Detect which cell encompasses the target text, then output its (x, y) center coordinate. 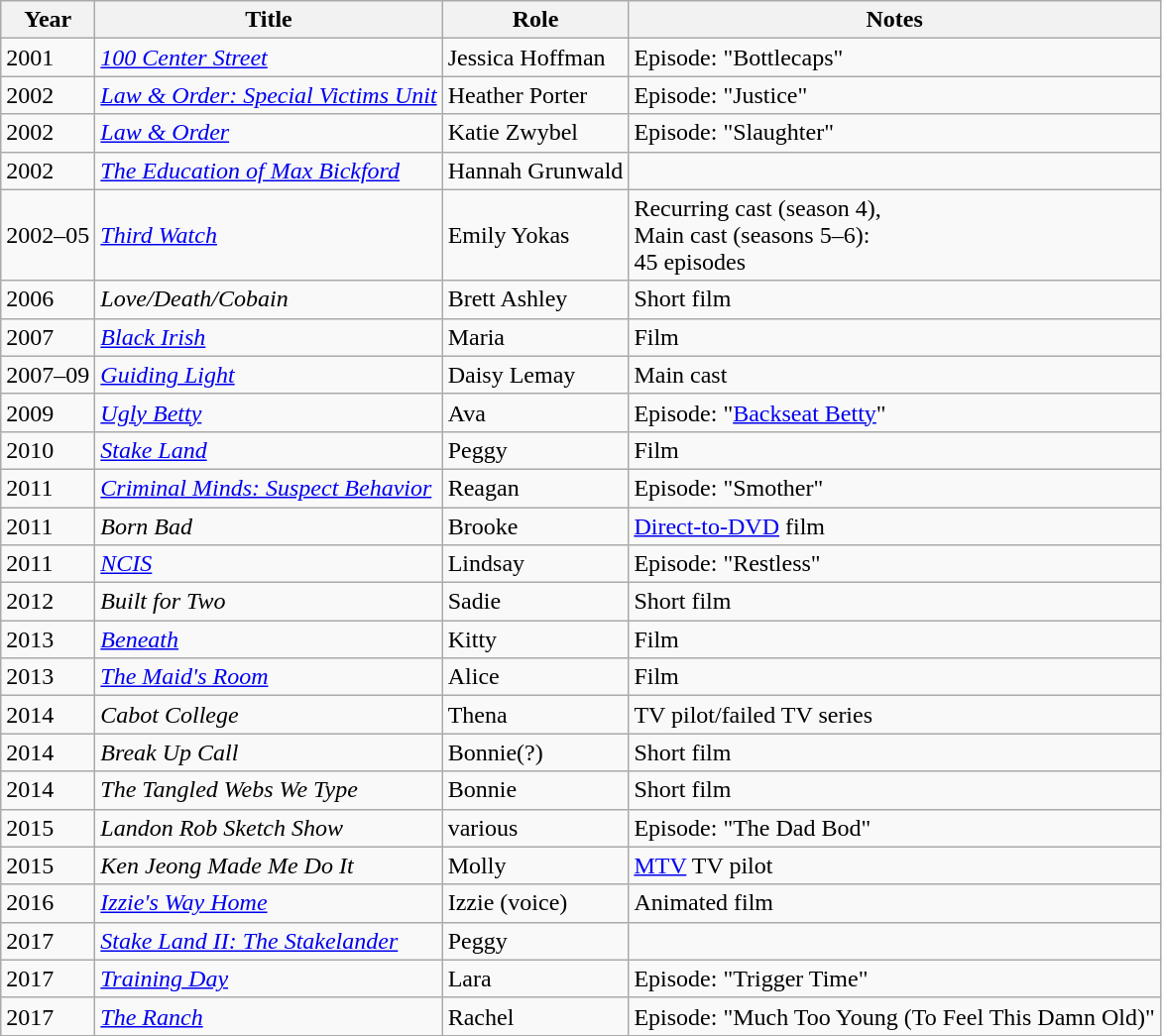
Recurring cast (season 4), Main cast (seasons 5–6): 45 episodes (894, 235)
Beneath (269, 639)
Episode: "Smother" (894, 488)
Ava (535, 412)
Episode: "Bottlecaps" (894, 58)
Title (269, 20)
Love/Death/Cobain (269, 299)
Episode: "Justice" (894, 95)
Guiding Light (269, 375)
Episode: "Much Too Young (To Feel This Damn Old)" (894, 1016)
Training Day (269, 978)
Ugly Betty (269, 412)
Landon Rob Sketch Show (269, 828)
Bonnie(?) (535, 752)
The Education of Max Bickford (269, 171)
Molly (535, 865)
The Maid's Room (269, 677)
2016 (48, 903)
Year (48, 20)
TV pilot/failed TV series (894, 715)
Kitty (535, 639)
2007 (48, 337)
MTV TV pilot (894, 865)
Episode: "Trigger Time" (894, 978)
Criminal Minds: Suspect Behavior (269, 488)
Law & Order: Special Victims Unit (269, 95)
Animated film (894, 903)
Episode: "Backseat Betty" (894, 412)
Alice (535, 677)
Stake Land II: The Stakelander (269, 941)
100 Center Street (269, 58)
The Ranch (269, 1016)
Heather Porter (535, 95)
Sadie (535, 602)
Direct-to-DVD film (894, 526)
Break Up Call (269, 752)
Episode: "Restless" (894, 564)
Bonnie (535, 790)
Brooke (535, 526)
2002–05 (48, 235)
Black Irish (269, 337)
Izzie's Way Home (269, 903)
Built for Two (269, 602)
Role (535, 20)
Hannah Grunwald (535, 171)
Lindsay (535, 564)
Stake Land (269, 450)
Lara (535, 978)
Cabot College (269, 715)
various (535, 828)
2007–09 (48, 375)
Maria (535, 337)
Third Watch (269, 235)
Born Bad (269, 526)
Main cast (894, 375)
Izzie (voice) (535, 903)
Brett Ashley (535, 299)
Ken Jeong Made Me Do It (269, 865)
Emily Yokas (535, 235)
2006 (48, 299)
2001 (48, 58)
2010 (48, 450)
Rachel (535, 1016)
Notes (894, 20)
Episode: "Slaughter" (894, 133)
Episode: "The Dad Bod" (894, 828)
Thena (535, 715)
2012 (48, 602)
NCIS (269, 564)
Reagan (535, 488)
Daisy Lemay (535, 375)
2009 (48, 412)
The Tangled Webs We Type (269, 790)
Jessica Hoffman (535, 58)
Katie Zwybel (535, 133)
Law & Order (269, 133)
